From the cell containing the given text, extract its center point as (X, Y) coordinate. 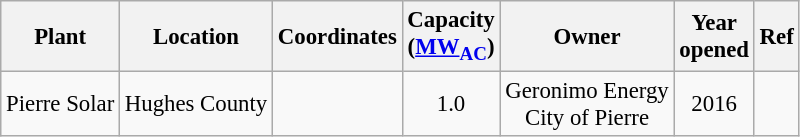
1.0 (451, 104)
Capacity(MWAC) (451, 36)
Plant (60, 36)
Location (196, 36)
Ref (776, 36)
Owner (587, 36)
Hughes County (196, 104)
Pierre Solar (60, 104)
2016 (714, 104)
Coordinates (338, 36)
Yearopened (714, 36)
Geronimo EnergyCity of Pierre (587, 104)
